Capture the cell that displays the provided text and extract its (x, y) central coordinate. 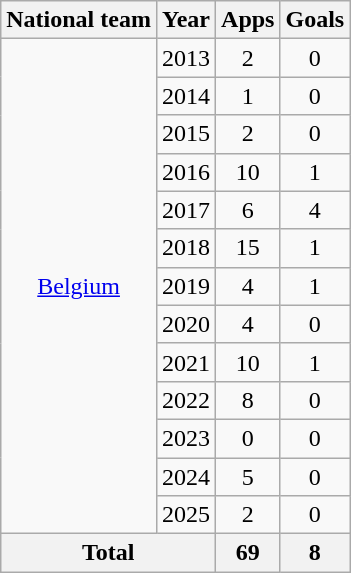
Total (108, 553)
2021 (186, 362)
2013 (186, 58)
National team (79, 20)
2015 (186, 134)
2023 (186, 438)
2022 (186, 400)
69 (248, 553)
2014 (186, 96)
2025 (186, 515)
2016 (186, 172)
Goals (315, 20)
2020 (186, 324)
2019 (186, 286)
Year (186, 20)
6 (248, 210)
5 (248, 477)
2017 (186, 210)
2024 (186, 477)
Apps (248, 20)
2018 (186, 248)
Belgium (79, 286)
15 (248, 248)
